Extract the [X, Y] coordinate from the center of the cell holding the provided text.  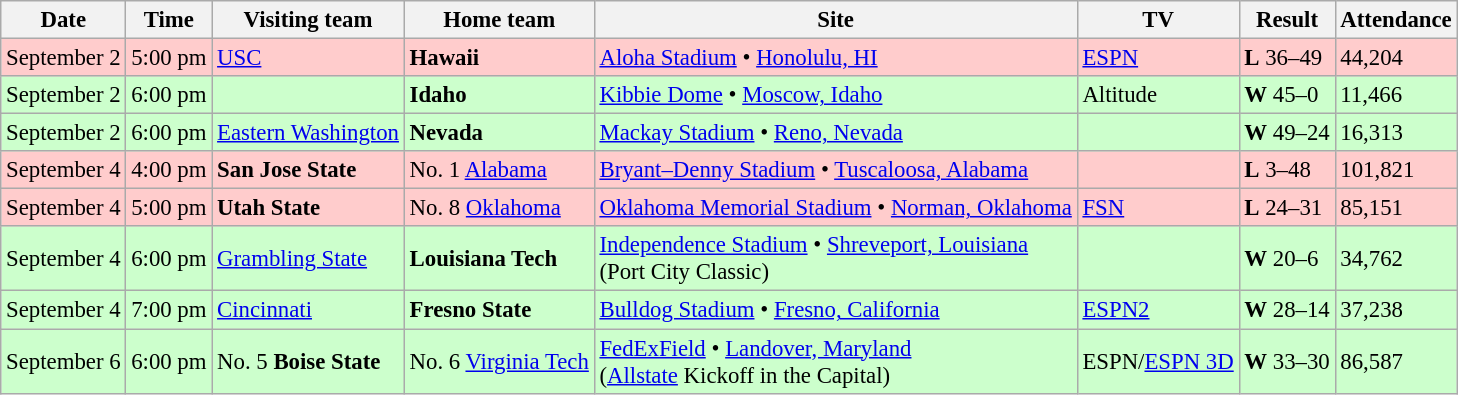
Home team [499, 20]
No. 8 Oklahoma [499, 208]
44,204 [1396, 58]
Grambling State [308, 258]
Date [64, 20]
Cincinnati [308, 310]
L 24–31 [1287, 208]
W 33–30 [1287, 362]
Fresno State [499, 310]
Result [1287, 20]
Visiting team [308, 20]
4:00 pm [169, 170]
USC [308, 58]
101,821 [1396, 170]
FedExField • Landover, Maryland(Allstate Kickoff in the Capital) [836, 362]
86,587 [1396, 362]
34,762 [1396, 258]
Utah State [308, 208]
37,238 [1396, 310]
Nevada [499, 133]
San Jose State [308, 170]
ESPN/ESPN 3D [1158, 362]
Oklahoma Memorial Stadium • Norman, Oklahoma [836, 208]
No. 5 Boise State [308, 362]
Independence Stadium • Shreveport, Louisiana(Port City Classic) [836, 258]
Altitude [1158, 95]
Kibbie Dome • Moscow, Idaho [836, 95]
W 49–24 [1287, 133]
7:00 pm [169, 310]
No. 1 Alabama [499, 170]
L 36–49 [1287, 58]
FSN [1158, 208]
W 20–6 [1287, 258]
Bulldog Stadium • Fresno, California [836, 310]
11,466 [1396, 95]
Idaho [499, 95]
Bryant–Denny Stadium • Tuscaloosa, Alabama [836, 170]
ESPN2 [1158, 310]
September 6 [64, 362]
ESPN [1158, 58]
Mackay Stadium • Reno, Nevada [836, 133]
W 28–14 [1287, 310]
No. 6 Virginia Tech [499, 362]
16,313 [1396, 133]
Aloha Stadium • Honolulu, HI [836, 58]
W 45–0 [1287, 95]
Site [836, 20]
TV [1158, 20]
Louisiana Tech [499, 258]
Eastern Washington [308, 133]
Attendance [1396, 20]
L 3–48 [1287, 170]
Hawaii [499, 58]
Time [169, 20]
85,151 [1396, 208]
